Determine the (x, y) coordinate at the center of the cell enclosing the given text.  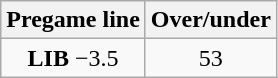
53 (210, 58)
Over/under (210, 20)
LIB −3.5 (74, 58)
Pregame line (74, 20)
